Detect which cell encompasses the target text, then output its [x, y] center coordinate. 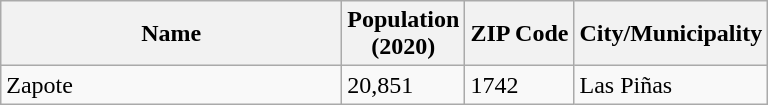
Las Piñas [671, 85]
Population(2020) [404, 34]
ZIP Code [520, 34]
Zapote [172, 85]
City/Municipality [671, 34]
1742 [520, 85]
Name [172, 34]
20,851 [404, 85]
